Capture the cell that displays the provided text and extract its [X, Y] central coordinate. 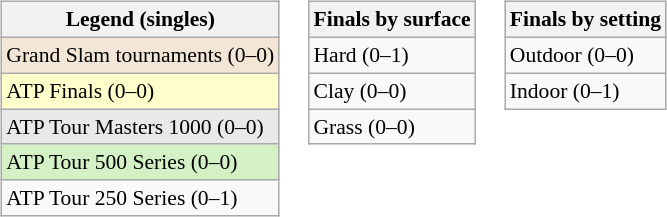
Indoor (0–1) [586, 91]
Hard (0–1) [392, 55]
Grass (0–0) [392, 127]
Clay (0–0) [392, 91]
Grand Slam tournaments (0–0) [140, 55]
ATP Tour 250 Series (0–1) [140, 198]
Legend (singles) [140, 20]
ATP Tour Masters 1000 (0–0) [140, 127]
ATP Tour 500 Series (0–0) [140, 162]
ATP Finals (0–0) [140, 91]
Finals by surface [392, 20]
Outdoor (0–0) [586, 55]
Finals by setting [586, 20]
